For the text-containing cell, return its midpoint in [X, Y] coordinate format. 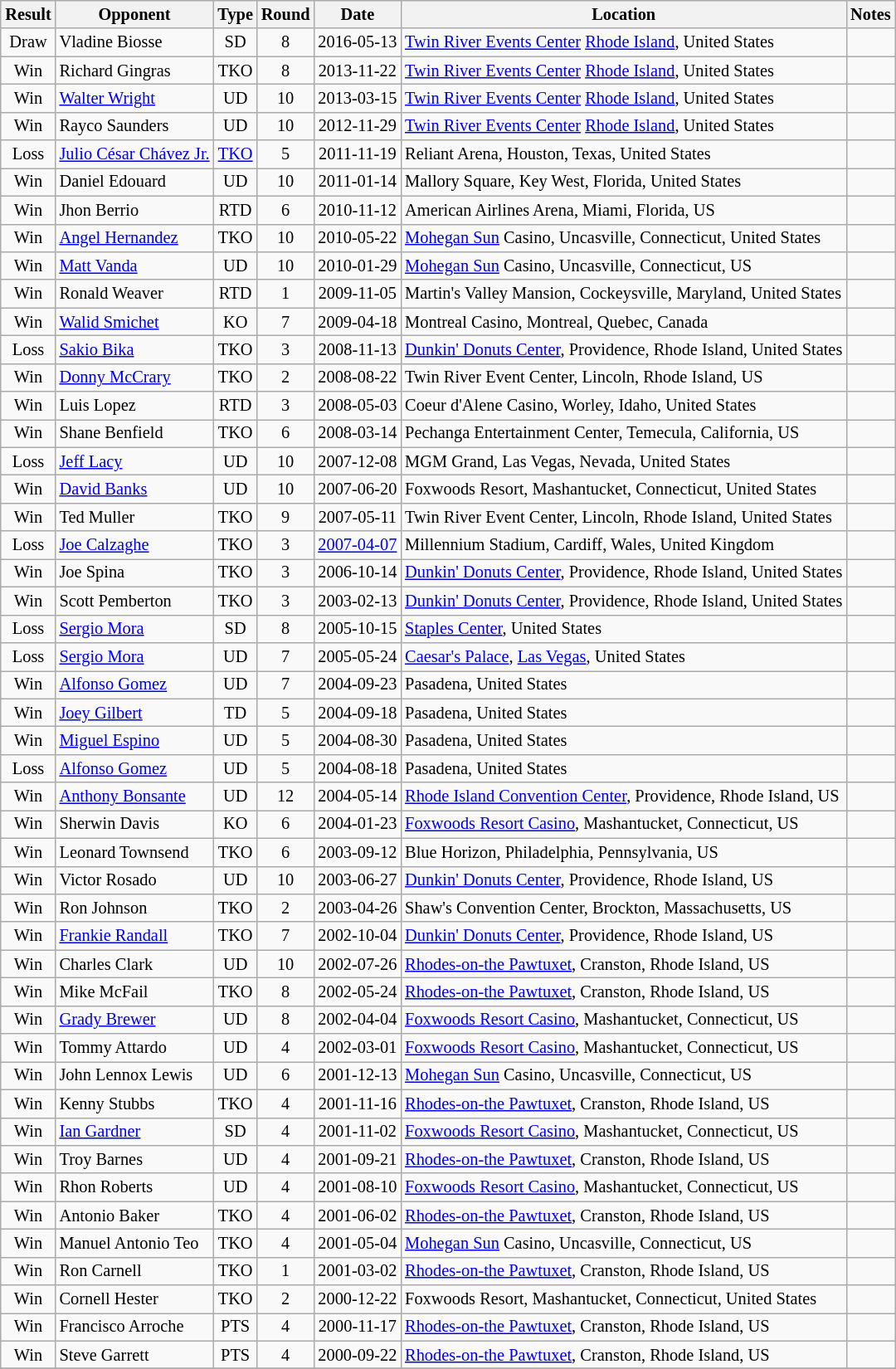
2004-08-30 [357, 741]
2000-09-22 [357, 1355]
Mike McFail [134, 992]
Jhon Berrio [134, 210]
2004-09-18 [357, 713]
Joey Gilbert [134, 713]
Blue Horizon, Philadelphia, Pennsylvania, US [624, 852]
2000-12-22 [357, 1299]
2004-01-23 [357, 825]
2002-03-01 [357, 1048]
Reliant Arena, Houston, Texas, United States [624, 154]
Grady Brewer [134, 1020]
2002-05-24 [357, 992]
Matt Vanda [134, 266]
2004-09-23 [357, 684]
2001-11-02 [357, 1132]
Round [285, 15]
2000-11-17 [357, 1328]
2011-01-14 [357, 183]
Montreal Casino, Montreal, Quebec, Canada [624, 322]
Notes [870, 15]
Date [357, 15]
Mallory Square, Key West, Florida, United States [624, 183]
Vladine Biosse [134, 42]
2010-01-29 [357, 266]
Caesar's Palace, Las Vegas, United States [624, 657]
Joe Calzaghe [134, 545]
Anthony Bonsante [134, 797]
Martin's Valley Mansion, Cockeysville, Maryland, United States [624, 294]
2001-03-02 [357, 1271]
2011-11-19 [357, 154]
Rhode Island Convention Center, Providence, Rhode Island, US [624, 797]
Jeff Lacy [134, 461]
Miguel Espino [134, 741]
Pechanga Entertainment Center, Temecula, California, US [624, 434]
Rayco Saunders [134, 126]
2009-04-18 [357, 322]
Donny McCrary [134, 378]
2006-10-14 [357, 573]
Location [624, 15]
Luis Lopez [134, 406]
2004-08-18 [357, 768]
Cornell Hester [134, 1299]
Francisco Arroche [134, 1328]
Coeur d'Alene Casino, Worley, Idaho, United States [624, 406]
Ron Carnell [134, 1271]
2009-11-05 [357, 294]
2001-12-13 [357, 1076]
Ronald Weaver [134, 294]
Leonard Townsend [134, 852]
Victor Rosado [134, 880]
Richard Gingras [134, 71]
2007-04-07 [357, 545]
2016-05-13 [357, 42]
Julio César Chávez Jr. [134, 154]
Walid Smichet [134, 322]
Tommy Attardo [134, 1048]
2003-09-12 [357, 852]
Sherwin Davis [134, 825]
2008-03-14 [357, 434]
12 [285, 797]
2001-06-02 [357, 1216]
2012-11-29 [357, 126]
2008-08-22 [357, 378]
Result [28, 15]
American Airlines Arena, Miami, Florida, US [624, 210]
Shaw's Convention Center, Brockton, Massachusetts, US [624, 909]
Kenny Stubbs [134, 1103]
2001-08-10 [357, 1187]
2008-11-13 [357, 350]
Sakio Bika [134, 350]
Steve Garrett [134, 1355]
Rhon Roberts [134, 1187]
David Banks [134, 490]
2001-05-04 [357, 1244]
Troy Barnes [134, 1160]
Draw [28, 42]
2001-11-16 [357, 1103]
Manuel Antonio Teo [134, 1244]
Ron Johnson [134, 909]
Charles Clark [134, 964]
2005-10-15 [357, 629]
Ian Gardner [134, 1132]
Millennium Stadium, Cardiff, Wales, United Kingdom [624, 545]
Shane Benfield [134, 434]
2010-05-22 [357, 238]
2002-10-04 [357, 936]
2003-06-27 [357, 880]
2003-02-13 [357, 602]
Scott Pemberton [134, 602]
John Lennox Lewis [134, 1076]
2008-05-03 [357, 406]
2013-11-22 [357, 71]
Mohegan Sun Casino, Uncasville, Connecticut, United States [624, 238]
Ted Muller [134, 518]
Type [235, 15]
Frankie Randall [134, 936]
TD [235, 713]
2007-06-20 [357, 490]
Walter Wright [134, 99]
2010-11-12 [357, 210]
Antonio Baker [134, 1216]
Staples Center, United States [624, 629]
Angel Hernandez [134, 238]
Twin River Event Center, Lincoln, Rhode Island, US [624, 378]
2002-04-04 [357, 1020]
2005-05-24 [357, 657]
9 [285, 518]
2004-05-14 [357, 797]
Opponent [134, 15]
Twin River Event Center, Lincoln, Rhode Island, United States [624, 518]
Daniel Edouard [134, 183]
2001-09-21 [357, 1160]
MGM Grand, Las Vegas, Nevada, United States [624, 461]
2003-04-26 [357, 909]
Joe Spina [134, 573]
2007-12-08 [357, 461]
2007-05-11 [357, 518]
2013-03-15 [357, 99]
2002-07-26 [357, 964]
